Capture the cell that displays the provided text and extract its [X, Y] central coordinate. 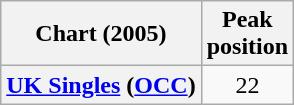
Peakposition [247, 34]
UK Singles (OCC) [101, 85]
22 [247, 85]
Chart (2005) [101, 34]
